Provide the [x, y] coordinate of the cell's center where the given text is located.  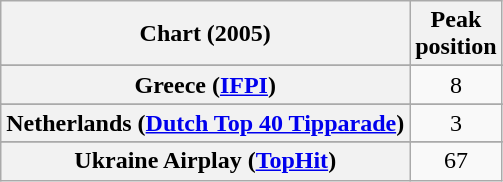
Peakposition [456, 34]
Chart (2005) [206, 34]
3 [456, 123]
Greece (IFPI) [206, 85]
Netherlands (Dutch Top 40 Tipparade) [206, 123]
67 [456, 161]
Ukraine Airplay (TopHit) [206, 161]
8 [456, 85]
